Detect which cell encompasses the target text, then output its [X, Y] center coordinate. 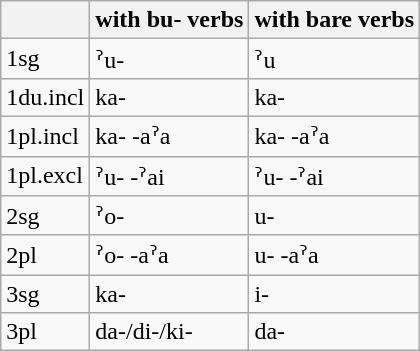
ˀo- -aˀa [170, 255]
3pl [46, 332]
1pl.incl [46, 136]
with bare verbs [334, 20]
1sg [46, 59]
u- -aˀa [334, 255]
3sg [46, 294]
1pl.excl [46, 176]
da-/di-/ki- [170, 332]
2sg [46, 216]
ˀo- [170, 216]
with bu- verbs [170, 20]
1du.incl [46, 97]
u- [334, 216]
da- [334, 332]
ˀu- [170, 59]
i- [334, 294]
ˀu [334, 59]
2pl [46, 255]
